Search for the cell housing the specified text and yield its (X, Y) center coordinate. 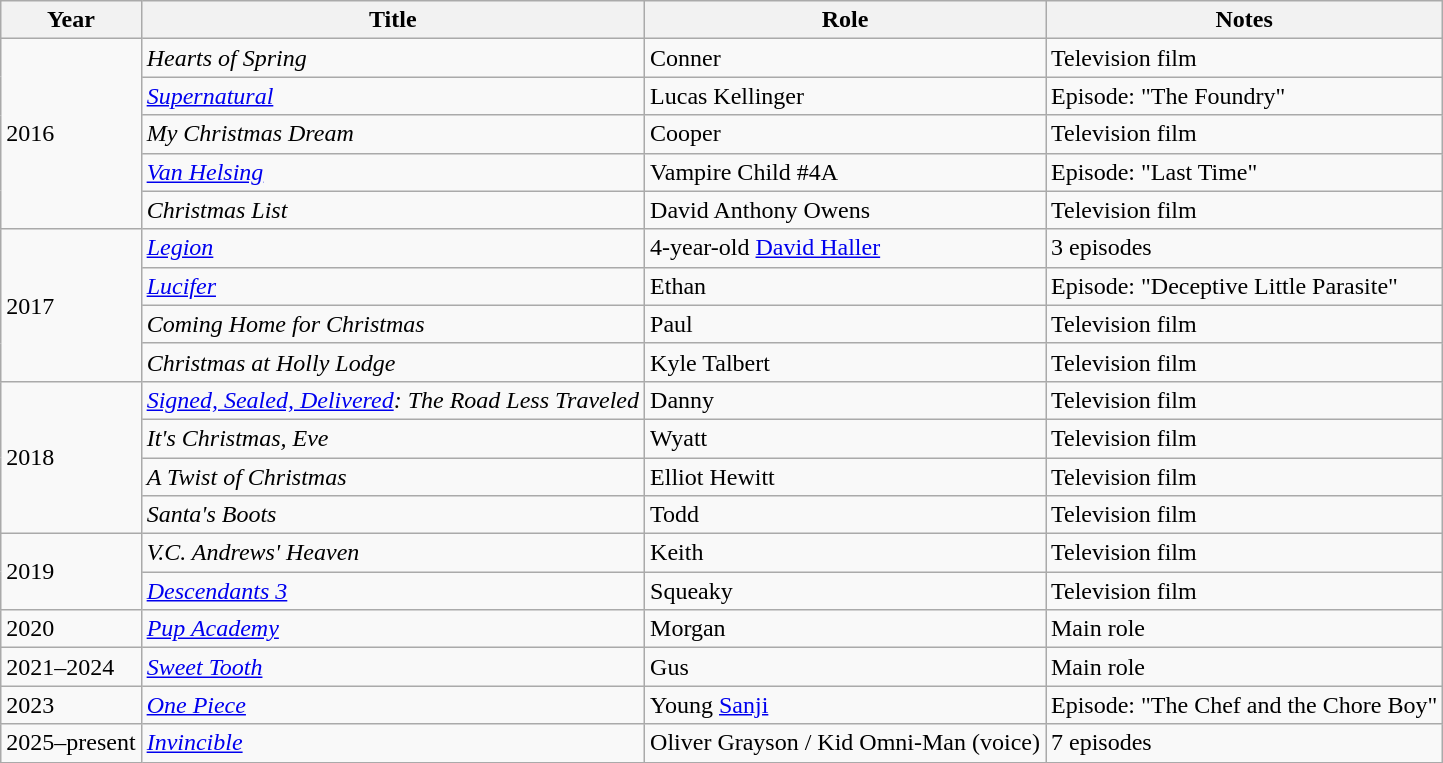
Invincible (392, 743)
3 episodes (1244, 248)
Squeaky (846, 591)
Todd (846, 515)
Morgan (846, 629)
Title (392, 20)
Kyle Talbert (846, 362)
Cooper (846, 134)
Lucas Kellinger (846, 96)
Hearts of Spring (392, 58)
Episode: "Last Time" (1244, 172)
Christmas List (392, 210)
Paul (846, 324)
Santa's Boots (392, 515)
2019 (71, 572)
Van Helsing (392, 172)
Supernatural (392, 96)
Vampire Child #4A (846, 172)
Conner (846, 58)
Notes (1244, 20)
Signed, Sealed, Delivered: The Road Less Traveled (392, 400)
V.C. Andrews' Heaven (392, 553)
Episode: "The Foundry" (1244, 96)
2021–2024 (71, 667)
Legion (392, 248)
4-year-old David Haller (846, 248)
Young Sanji (846, 705)
One Piece (392, 705)
Oliver Grayson / Kid Omni-Man (voice) (846, 743)
My Christmas Dream (392, 134)
Wyatt (846, 438)
Lucifer (392, 286)
2020 (71, 629)
A Twist of Christmas (392, 477)
2023 (71, 705)
David Anthony Owens (846, 210)
Ethan (846, 286)
Danny (846, 400)
7 episodes (1244, 743)
Gus (846, 667)
2017 (71, 305)
Keith (846, 553)
Sweet Tooth (392, 667)
Role (846, 20)
Episode: "Deceptive Little Parasite" (1244, 286)
2025–present (71, 743)
Coming Home for Christmas (392, 324)
It's Christmas, Eve (392, 438)
Descendants 3 (392, 591)
Christmas at Holly Lodge (392, 362)
Episode: "The Chef and the Chore Boy" (1244, 705)
Year (71, 20)
Pup Academy (392, 629)
2016 (71, 134)
2018 (71, 457)
Elliot Hewitt (846, 477)
